Identify which cell holds the provided text, then report its [x, y] central coordinate. 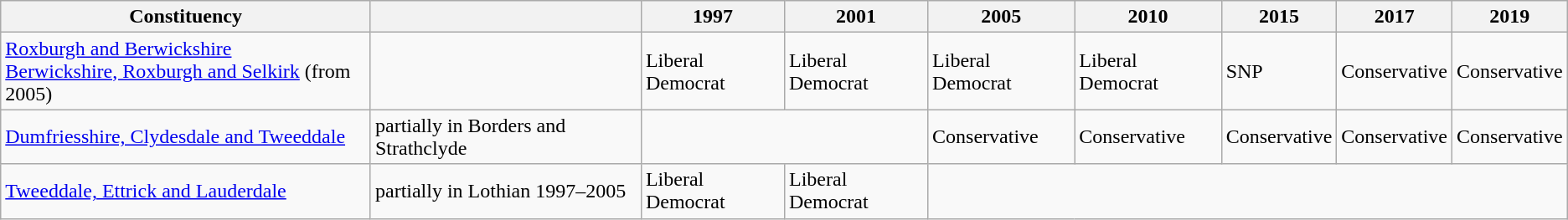
SNP [1279, 71]
2001 [856, 17]
partially in Borders and Strathclyde [506, 137]
partially in Lothian 1997–2005 [506, 191]
2005 [1002, 17]
2017 [1395, 17]
Dumfriesshire, Clydesdale and Tweeddale [186, 137]
Roxburgh and BerwickshireBerwickshire, Roxburgh and Selkirk (from 2005) [186, 71]
1997 [712, 17]
Tweeddale, Ettrick and Lauderdale [186, 191]
Constituency [186, 17]
2019 [1510, 17]
2010 [1148, 17]
2015 [1279, 17]
